Output the (x, y) coordinate of the center of the cell containing the given text.  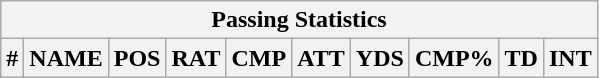
YDS (380, 58)
TD (521, 58)
INT (570, 58)
POS (137, 58)
# (12, 58)
ATT (322, 58)
Passing Statistics (299, 20)
CMP (259, 58)
RAT (196, 58)
CMP% (454, 58)
NAME (66, 58)
